Determine the (x, y) coordinate at the center of the cell enclosing the given text.  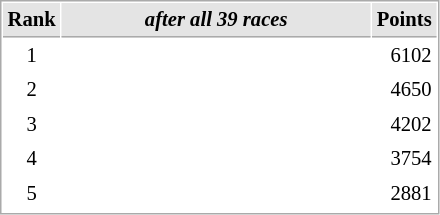
5 (32, 194)
6102 (404, 56)
Points (404, 20)
Rank (32, 20)
3754 (404, 158)
4650 (404, 90)
1 (32, 56)
2 (32, 90)
4202 (404, 124)
4 (32, 158)
after all 39 races (216, 20)
2881 (404, 194)
3 (32, 124)
